Provide the (X, Y) coordinate of the cell's center where the given text is located.  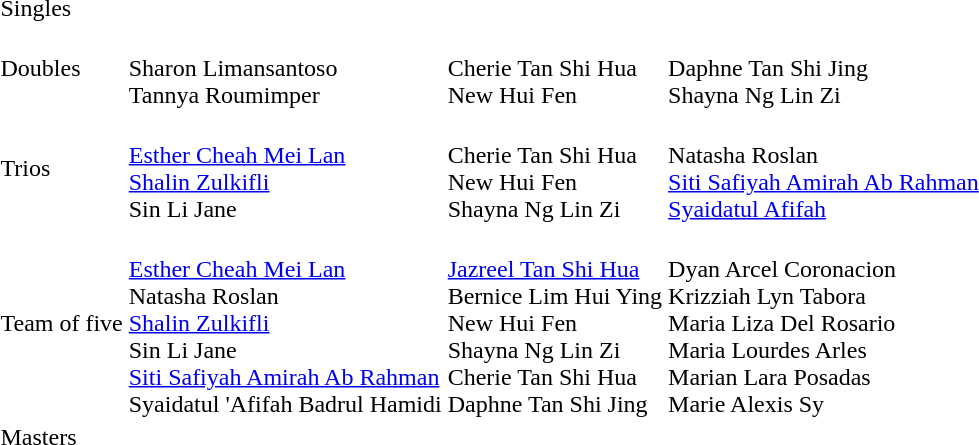
Esther Cheah Mei LanNatasha RoslanShalin ZulkifliSin Li JaneSiti Safiyah Amirah Ab RahmanSyaidatul 'Afifah Badrul Hamidi (285, 323)
Jazreel Tan Shi HuaBernice Lim Hui YingNew Hui FenShayna Ng Lin ZiCherie Tan Shi HuaDaphne Tan Shi Jing (554, 323)
Sharon LimansantosoTannya Roumimper (285, 68)
Cherie Tan Shi HuaNew Hui FenShayna Ng Lin Zi (554, 168)
Cherie Tan Shi HuaNew Hui Fen (554, 68)
Esther Cheah Mei LanShalin ZulkifliSin Li Jane (285, 168)
